Identify which cell holds the provided text, then report its (x, y) central coordinate. 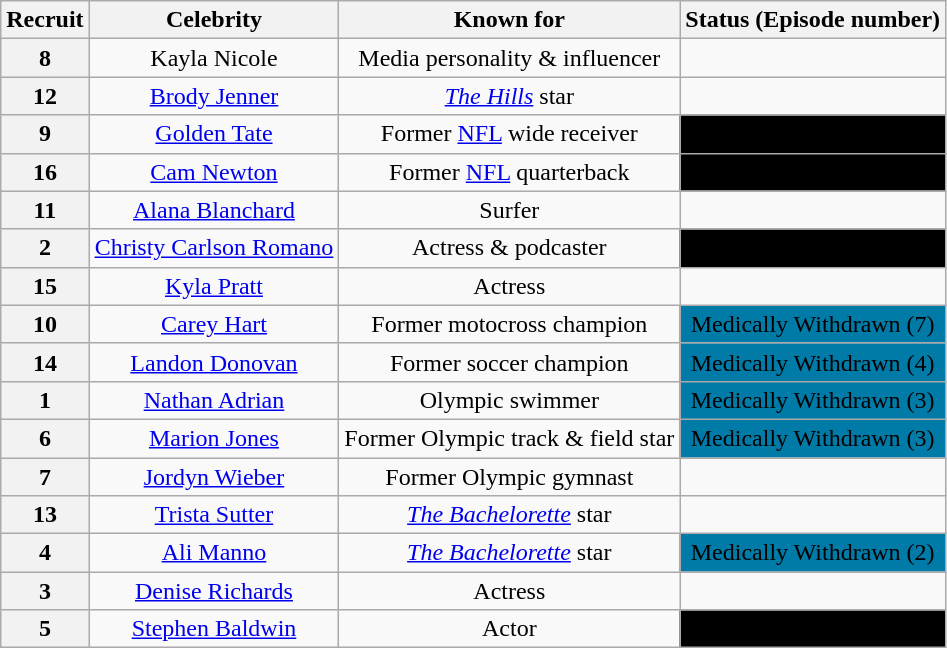
Stephen Baldwin (214, 629)
5 (45, 629)
Former motocross champion (510, 324)
Medically Withdrawn (4) (813, 362)
9 (45, 134)
Cam Newton (214, 172)
Trista Sutter (214, 515)
Kyla Pratt (214, 286)
7 (45, 477)
14 (45, 362)
Actor (510, 629)
Ali Manno (214, 553)
Alana Blanchard (214, 210)
Jordyn Wieber (214, 477)
6 (45, 438)
Marion Jones (214, 438)
Former soccer champion (510, 362)
Known for (510, 20)
Medically Withdrawn (7) (813, 324)
Nathan Adrian (214, 400)
Carey Hart (214, 324)
13 (45, 515)
Former Olympic track & field star (510, 438)
Surfer (510, 210)
Olympic swimmer (510, 400)
Kayla Nicole (214, 58)
Landon Donovan (214, 362)
Christy Carlson Romano (214, 248)
Celebrity (214, 20)
12 (45, 96)
8 (45, 58)
2 (45, 248)
4 (45, 553)
Disqualified (8) (813, 248)
The Hills star (510, 96)
16 (45, 172)
Former Olympic gymnast (510, 477)
11 (45, 210)
Recruit (45, 20)
Denise Richards (214, 591)
Disqualified (2) (813, 629)
10 (45, 324)
3 (45, 591)
Former NFL wide receiver (510, 134)
Golden Tate (214, 134)
Media personality & influencer (510, 58)
15 (45, 286)
Brody Jenner (214, 96)
Medically Withdrawn (2) (813, 553)
Actress & podcaster (510, 248)
1 (45, 400)
Status (Episode number) (813, 20)
Former NFL quarterback (510, 172)
